Find where the given text appears and provide that cell's center as (x, y) coordinate. 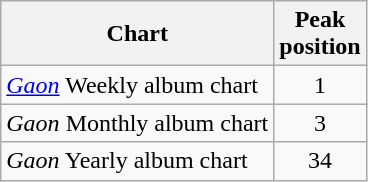
Peakposition (320, 34)
Gaon Monthly album chart (138, 123)
34 (320, 161)
3 (320, 123)
Gaon Yearly album chart (138, 161)
Gaon Weekly album chart (138, 85)
1 (320, 85)
Chart (138, 34)
